Find where the given text appears and provide that cell's center as (x, y) coordinate. 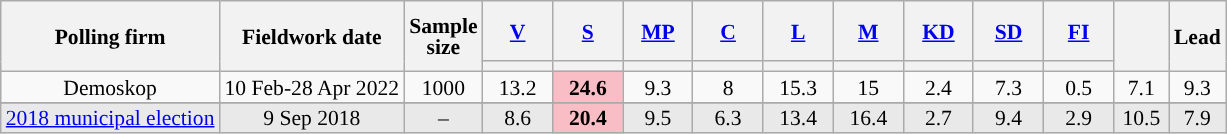
C (728, 31)
8 (728, 86)
2.9 (1079, 118)
2.4 (938, 86)
0.5 (1079, 86)
9.5 (658, 118)
24.6 (588, 86)
7.1 (1142, 86)
V (518, 31)
15.3 (798, 86)
Fieldwork date (312, 36)
13.4 (798, 118)
7.3 (1008, 86)
– (443, 118)
MP (658, 31)
7.9 (1198, 118)
10 Feb-28 Apr 2022 (312, 86)
2.7 (938, 118)
9 Sep 2018 (312, 118)
10.5 (1142, 118)
20.4 (588, 118)
16.4 (868, 118)
13.2 (518, 86)
8.6 (518, 118)
2018 municipal election (110, 118)
Samplesize (443, 36)
L (798, 31)
SD (1008, 31)
Demoskop (110, 86)
M (868, 31)
1000 (443, 86)
6.3 (728, 118)
15 (868, 86)
Polling firm (110, 36)
FI (1079, 31)
KD (938, 31)
Lead (1198, 36)
S (588, 31)
9.4 (1008, 118)
